Identify which cell holds the provided text, then report its [x, y] central coordinate. 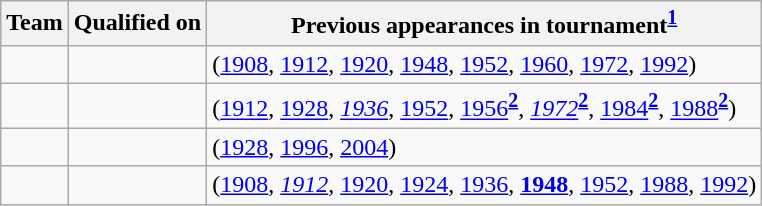
(1908, 1912, 1920, 1948, 1952, 1960, 1972, 1992) [484, 64]
(1928, 1996, 2004) [484, 147]
Team [35, 24]
(1908, 1912, 1920, 1924, 1936, 1948, 1952, 1988, 1992) [484, 185]
(1912, 1928, 1936, 1952, 19562, 19722, 19842, 19882) [484, 106]
Previous appearances in tournament1 [484, 24]
Qualified on [137, 24]
